Return the (x, y) coordinate for the center point of the cell that contains the specified text.  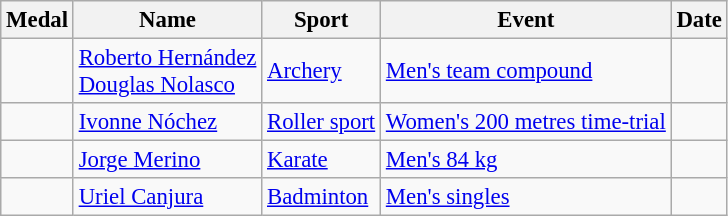
Archery (322, 72)
Date (699, 20)
Karate (322, 160)
Badminton (322, 197)
Ivonne Nóchez (167, 122)
Men's singles (526, 197)
Sport (322, 20)
Medal (38, 20)
Men's 84 kg (526, 160)
Roberto HernándezDouglas Nolasco (167, 72)
Uriel Canjura (167, 197)
Roller sport (322, 122)
Jorge Merino (167, 160)
Name (167, 20)
Men's team compound (526, 72)
Event (526, 20)
Women's 200 metres time-trial (526, 122)
